Return [X, Y] of the center of cell containing provided text 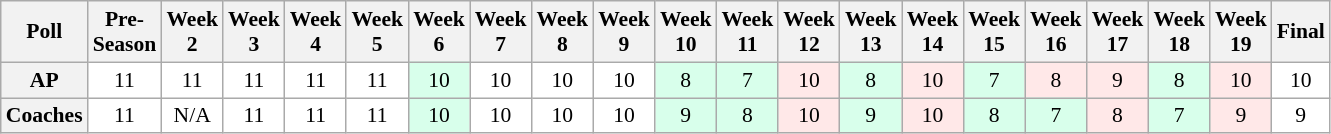
Final [1301, 32]
Week3 [254, 32]
Week14 [933, 32]
Poll [44, 32]
N/A [192, 116]
Week4 [316, 32]
Coaches [44, 116]
Week16 [1056, 32]
Week17 [1118, 32]
Week8 [562, 32]
Week13 [871, 32]
Week10 [686, 32]
Week12 [809, 32]
Week18 [1179, 32]
Week6 [439, 32]
AP [44, 80]
Week2 [192, 32]
Week9 [624, 32]
Week19 [1241, 32]
Week5 [377, 32]
Week11 [748, 32]
Week7 [501, 32]
Week15 [994, 32]
Pre-Season [125, 32]
